Find where the given text appears and provide that cell's center as [X, Y] coordinate. 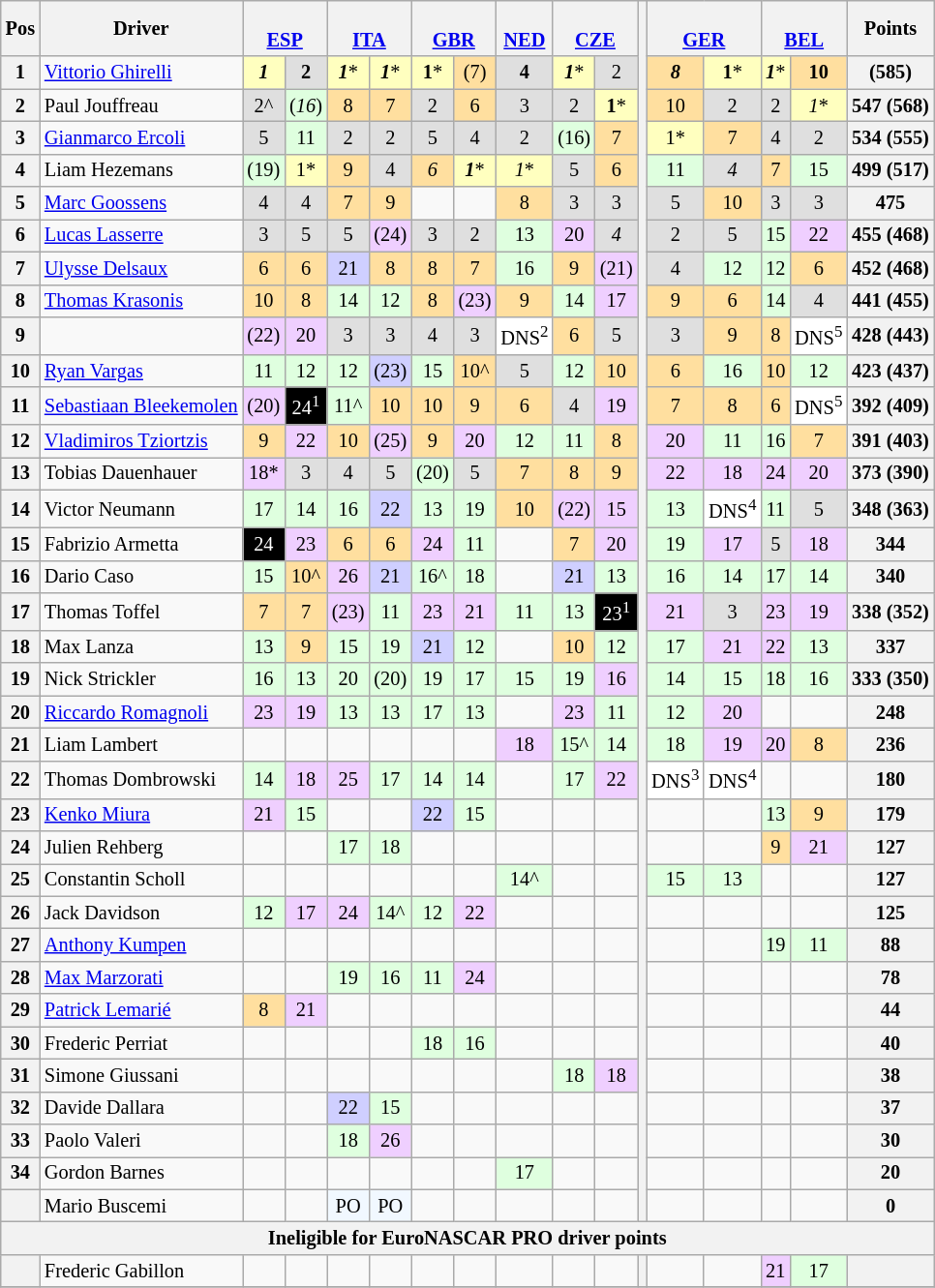
Riccardo Romagnoli [141, 712]
428 (443) [890, 335]
37 [890, 1108]
78 [890, 977]
31 [20, 1075]
18* [264, 473]
333 (350) [890, 679]
Constantin Scholl [141, 880]
Driver [141, 28]
CZE [594, 28]
180 [890, 780]
DNS2 [525, 335]
Vladimiros Tziortzis [141, 441]
Liam Lambert [141, 744]
Gordon Barnes [141, 1173]
Anthony Kumpen [141, 945]
32 [20, 1108]
Thomas Toffel [141, 612]
(25) [390, 441]
88 [890, 945]
Max Lanza [141, 646]
11^ [348, 406]
DNS3 [676, 780]
Marc Goossens [141, 203]
Nick Strickler [141, 679]
Simone Giussani [141, 1075]
Gianmarco Ercoli [141, 137]
15^ [574, 744]
GBR [453, 28]
231 [617, 612]
Thomas Krasonis [141, 301]
40 [890, 1043]
Frederic Gabillon [141, 1271]
534 (555) [890, 137]
452 (468) [890, 268]
33 [20, 1140]
Fabrizio Armetta [141, 544]
Tobias Dauenhauer [141, 473]
Pos [20, 28]
Julien Rehberg [141, 848]
Lucas Lasserre [141, 235]
(585) [890, 73]
125 [890, 913]
423 (437) [890, 371]
241 [306, 406]
(19) [264, 170]
29 [20, 1010]
ESP [285, 28]
Vittorio Ghirelli [141, 73]
38 [890, 1075]
Patrick Lemarié [141, 1010]
BEL [803, 28]
Thomas Dombrowski [141, 780]
248 [890, 712]
373 (390) [890, 473]
344 [890, 544]
Jack Davidson [141, 913]
391 (403) [890, 441]
499 (517) [890, 170]
Sebastiaan Bleekemolen [141, 406]
(21) [617, 268]
Kenko Miura [141, 815]
Max Marzorati [141, 977]
0 [890, 1206]
Ulysse Delsaux [141, 268]
16^ [433, 577]
340 [890, 577]
Ineligible for EuroNASCAR PRO driver points [467, 1238]
GER [704, 28]
455 (468) [890, 235]
Liam Hezemans [141, 170]
34 [20, 1173]
Frederic Perriat [141, 1043]
441 (455) [890, 301]
179 [890, 815]
547 (568) [890, 105]
44 [890, 1010]
Davide Dallara [141, 1108]
348 (363) [890, 509]
ITA [370, 28]
392 (409) [890, 406]
(7) [475, 73]
236 [890, 744]
2^ [264, 105]
Ryan Vargas [141, 371]
Mario Buscemi [141, 1206]
28 [20, 977]
337 [890, 646]
475 [890, 203]
338 (352) [890, 612]
Paul Jouffreau [141, 105]
27 [20, 945]
Dario Caso [141, 577]
(24) [390, 235]
Paolo Valeri [141, 1140]
NED [525, 28]
Victor Neumann [141, 509]
Points [890, 28]
